Capture the cell that displays the provided text and extract its (x, y) central coordinate. 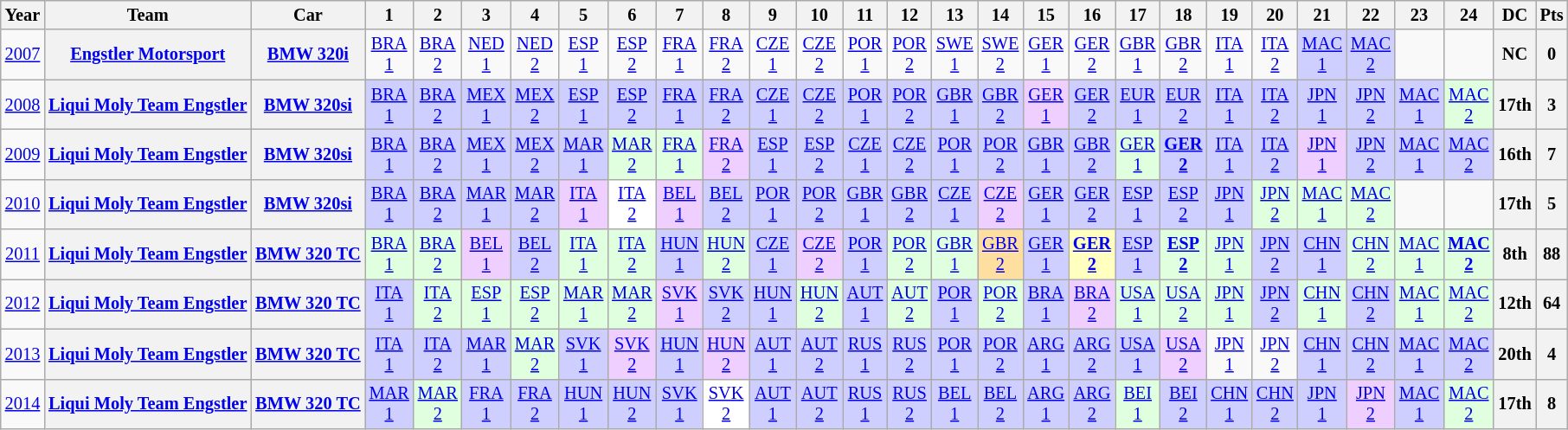
19 (1229, 15)
16 (1092, 15)
BEI2 (1183, 404)
20th (1514, 354)
2014 (22, 404)
16th (1514, 154)
EUR2 (1183, 105)
2013 (22, 354)
2009 (22, 154)
2 (438, 15)
9 (773, 15)
12th (1514, 304)
1 (389, 15)
2011 (22, 254)
22 (1371, 15)
6 (632, 15)
SWE1 (955, 55)
88 (1552, 254)
Team (147, 15)
15 (1045, 15)
14 (1000, 15)
24 (1468, 15)
21 (1322, 15)
EUR1 (1138, 105)
18 (1183, 15)
12 (909, 15)
2008 (22, 105)
17 (1138, 15)
20 (1276, 15)
13 (955, 15)
23 (1419, 15)
2007 (22, 55)
64 (1552, 304)
BEI1 (1138, 404)
8th (1514, 254)
NED1 (486, 55)
Year (22, 15)
11 (865, 15)
Pts (1552, 15)
Engstler Motorsport (147, 55)
BMW 320i (308, 55)
DC (1514, 15)
NED2 (535, 55)
Car (308, 15)
SWE2 (1000, 55)
2010 (22, 204)
NC (1514, 55)
10 (819, 15)
0 (1552, 55)
2012 (22, 304)
